Output the [X, Y] coordinate of the center of the cell containing the given text.  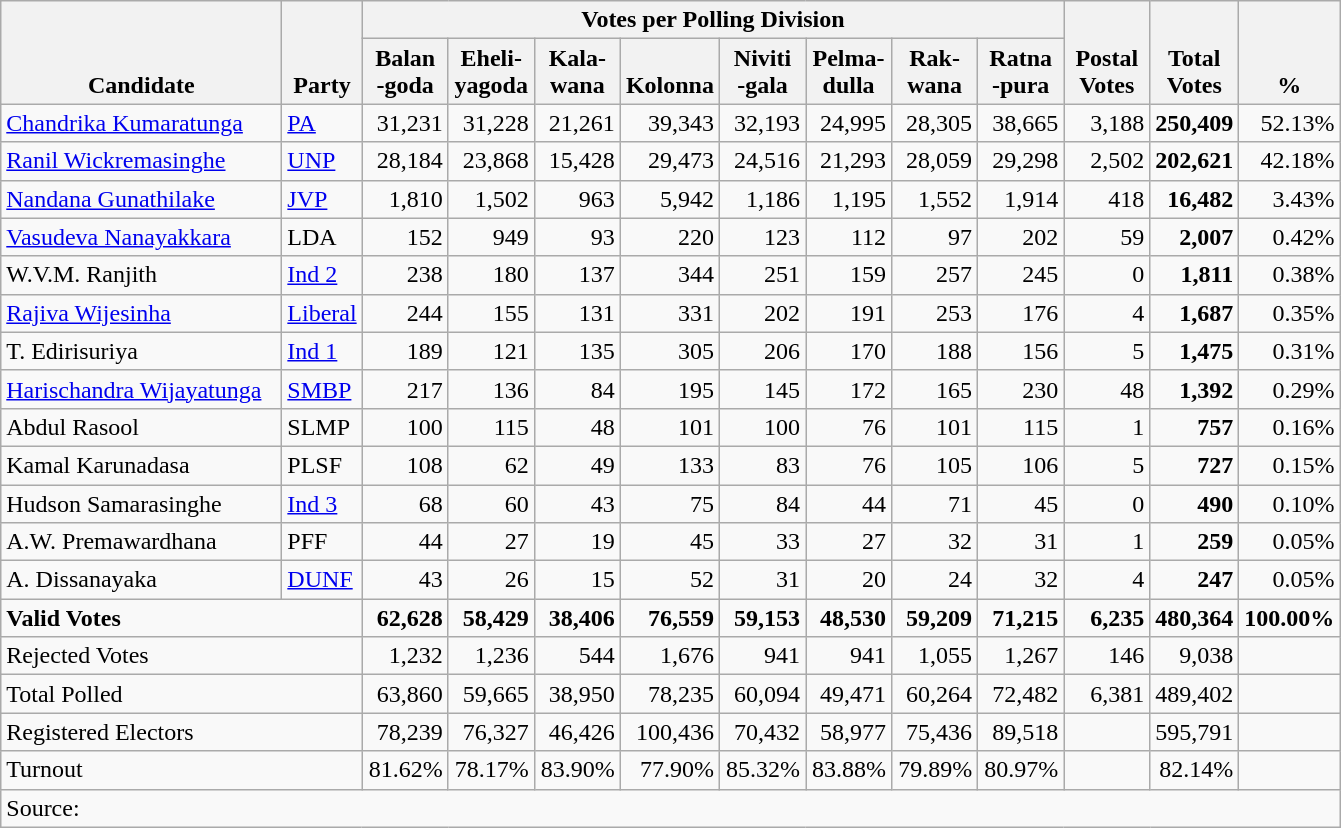
123 [762, 237]
Hudson Samarasinghe [142, 503]
Source: [670, 808]
Nandana Gunathilake [142, 199]
85.32% [762, 770]
0.10% [1290, 503]
59,209 [935, 618]
121 [491, 351]
1,475 [1194, 351]
1,914 [1021, 199]
83 [762, 465]
253 [935, 313]
A.W. Premawardhana [142, 542]
0.35% [1290, 313]
489,402 [1194, 694]
217 [405, 389]
Party [322, 52]
21,261 [577, 123]
159 [849, 275]
1,267 [1021, 656]
Kamal Karunadasa [142, 465]
38,665 [1021, 123]
480,364 [1194, 618]
59,665 [491, 694]
46,426 [577, 732]
191 [849, 313]
172 [849, 389]
Pelma-dulla [849, 72]
38,950 [577, 694]
28,059 [935, 161]
Rajiva Wijesinha [142, 313]
Balan-goda [405, 72]
544 [577, 656]
112 [849, 237]
136 [491, 389]
Niviti-gala [762, 72]
Total Votes [1194, 52]
42.18% [1290, 161]
28,184 [405, 161]
78.17% [491, 770]
100.00% [1290, 618]
58,429 [491, 618]
963 [577, 199]
131 [577, 313]
75,436 [935, 732]
155 [491, 313]
24,995 [849, 123]
188 [935, 351]
38,406 [577, 618]
176 [1021, 313]
0.16% [1290, 427]
71 [935, 503]
PLSF [322, 465]
Votes per Polling Division [713, 20]
62,628 [405, 618]
68 [405, 503]
29,473 [670, 161]
152 [405, 237]
108 [405, 465]
170 [849, 351]
SMBP [322, 389]
Rak-wana [935, 72]
52.13% [1290, 123]
206 [762, 351]
9,038 [1194, 656]
145 [762, 389]
PA [322, 123]
79.89% [935, 770]
220 [670, 237]
60,094 [762, 694]
0.38% [1290, 275]
238 [405, 275]
1,502 [491, 199]
1,232 [405, 656]
230 [1021, 389]
1,687 [1194, 313]
75 [670, 503]
59 [1107, 237]
305 [670, 351]
0.42% [1290, 237]
78,235 [670, 694]
727 [1194, 465]
24,516 [762, 161]
257 [935, 275]
247 [1194, 580]
180 [491, 275]
52 [670, 580]
Ind 3 [322, 503]
595,791 [1194, 732]
418 [1107, 199]
2,502 [1107, 161]
105 [935, 465]
250,409 [1194, 123]
26 [491, 580]
28,305 [935, 123]
1,810 [405, 199]
6,235 [1107, 618]
49,471 [849, 694]
20 [849, 580]
5,942 [670, 199]
23,868 [491, 161]
24 [935, 580]
32,193 [762, 123]
Ranil Wickremasinghe [142, 161]
1,392 [1194, 389]
76,327 [491, 732]
89,518 [1021, 732]
1,055 [935, 656]
15 [577, 580]
83.88% [849, 770]
Turnout [182, 770]
Harischandra Wijayatunga [142, 389]
39,343 [670, 123]
1,811 [1194, 275]
16,482 [1194, 199]
PFF [322, 542]
49 [577, 465]
1,552 [935, 199]
0.29% [1290, 389]
SLMP [322, 427]
1,676 [670, 656]
106 [1021, 465]
80.97% [1021, 770]
Ind 1 [322, 351]
165 [935, 389]
Kolonna [670, 72]
757 [1194, 427]
244 [405, 313]
62 [491, 465]
Eheli-yagoda [491, 72]
DUNF [322, 580]
81.62% [405, 770]
245 [1021, 275]
21,293 [849, 161]
83.90% [577, 770]
% [1290, 52]
202,621 [1194, 161]
Ratna-pura [1021, 72]
1,186 [762, 199]
0.15% [1290, 465]
Candidate [142, 52]
Chandrika Kumaratunga [142, 123]
344 [670, 275]
A. Dissanayaka [142, 580]
3,188 [1107, 123]
6,381 [1107, 694]
33 [762, 542]
490 [1194, 503]
PostalVotes [1107, 52]
78,239 [405, 732]
15,428 [577, 161]
70,432 [762, 732]
93 [577, 237]
259 [1194, 542]
1,236 [491, 656]
UNP [322, 161]
T. Edirisuriya [142, 351]
3.43% [1290, 199]
Kala-wana [577, 72]
31,231 [405, 123]
100,436 [670, 732]
146 [1107, 656]
W.V.M. Ranjith [142, 275]
1,195 [849, 199]
63,860 [405, 694]
Total Polled [182, 694]
0.31% [1290, 351]
331 [670, 313]
60,264 [935, 694]
48,530 [849, 618]
Rejected Votes [182, 656]
2,007 [1194, 237]
189 [405, 351]
JVP [322, 199]
135 [577, 351]
156 [1021, 351]
Liberal [322, 313]
97 [935, 237]
76,559 [670, 618]
29,298 [1021, 161]
72,482 [1021, 694]
71,215 [1021, 618]
58,977 [849, 732]
251 [762, 275]
Vasudeva Nanayakkara [142, 237]
949 [491, 237]
19 [577, 542]
195 [670, 389]
Valid Votes [182, 618]
31,228 [491, 123]
LDA [322, 237]
Ind 2 [322, 275]
77.90% [670, 770]
Abdul Rasool [142, 427]
60 [491, 503]
137 [577, 275]
82.14% [1194, 770]
59,153 [762, 618]
133 [670, 465]
Registered Electors [182, 732]
